Search for the cell housing the specified text and yield its (x, y) center coordinate. 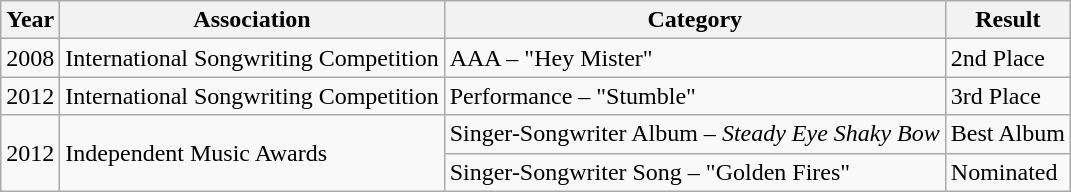
Category (694, 20)
Nominated (1008, 172)
3rd Place (1008, 96)
Singer-Songwriter Song – "Golden Fires" (694, 172)
Independent Music Awards (252, 153)
Performance – "Stumble" (694, 96)
Year (30, 20)
Singer-Songwriter Album – Steady Eye Shaky Bow (694, 134)
Best Album (1008, 134)
2nd Place (1008, 58)
Result (1008, 20)
2008 (30, 58)
AAA – "Hey Mister" (694, 58)
Association (252, 20)
